Search for the cell housing the specified text and yield its (X, Y) center coordinate. 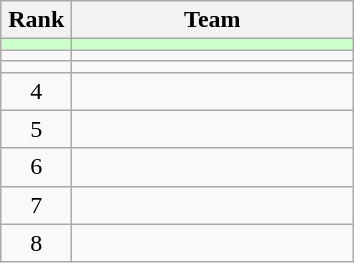
7 (36, 205)
Rank (36, 20)
5 (36, 129)
6 (36, 167)
Team (212, 20)
4 (36, 91)
8 (36, 243)
